From the cell containing the given text, extract its center point as [x, y] coordinate. 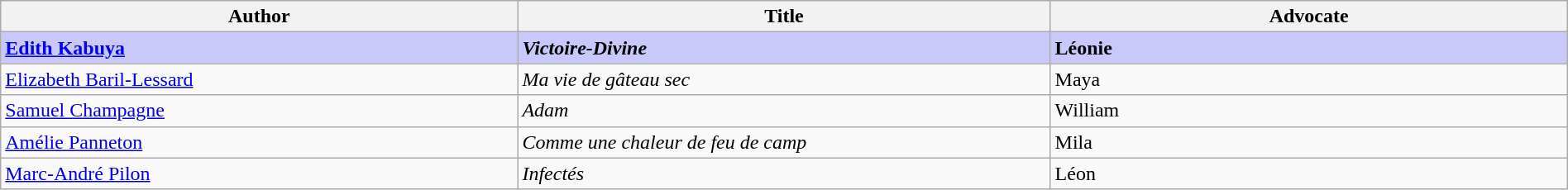
Title [784, 17]
Victoire-Divine [784, 48]
Edith Kabuya [260, 48]
William [1308, 111]
Mila [1308, 142]
Samuel Champagne [260, 111]
Ma vie de gâteau sec [784, 79]
Comme une chaleur de feu de camp [784, 142]
Advocate [1308, 17]
Elizabeth Baril-Lessard [260, 79]
Léon [1308, 173]
Maya [1308, 79]
Infectés [784, 173]
Marc-André Pilon [260, 173]
Léonie [1308, 48]
Adam [784, 111]
Author [260, 17]
Amélie Panneton [260, 142]
